Locate the cell with the specified text and output its [x, y] center coordinate. 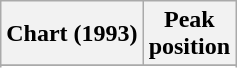
Chart (1993) [72, 34]
Peakposition [189, 34]
